Find where the given text appears and provide that cell's center as [x, y] coordinate. 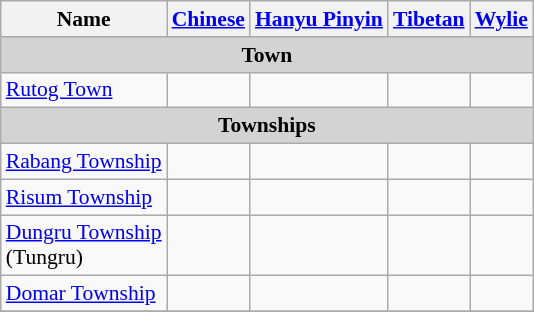
Town [267, 55]
Townships [267, 126]
Risum Township [84, 197]
Rabang Township [84, 162]
Chinese [208, 19]
Hanyu Pinyin [319, 19]
Rutog Town [84, 90]
Wylie [502, 19]
Tibetan [429, 19]
Name [84, 19]
Dungru Township(Tungru) [84, 246]
Domar Township [84, 294]
